Return the (X, Y) coordinate for the center point of the cell that contains the specified text.  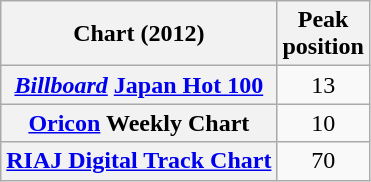
10 (323, 123)
13 (323, 85)
Chart (2012) (139, 34)
70 (323, 161)
RIAJ Digital Track Chart (139, 161)
Peakposition (323, 34)
Billboard Japan Hot 100 (139, 85)
Oricon Weekly Chart (139, 123)
